Search for the cell housing the specified text and yield its [x, y] center coordinate. 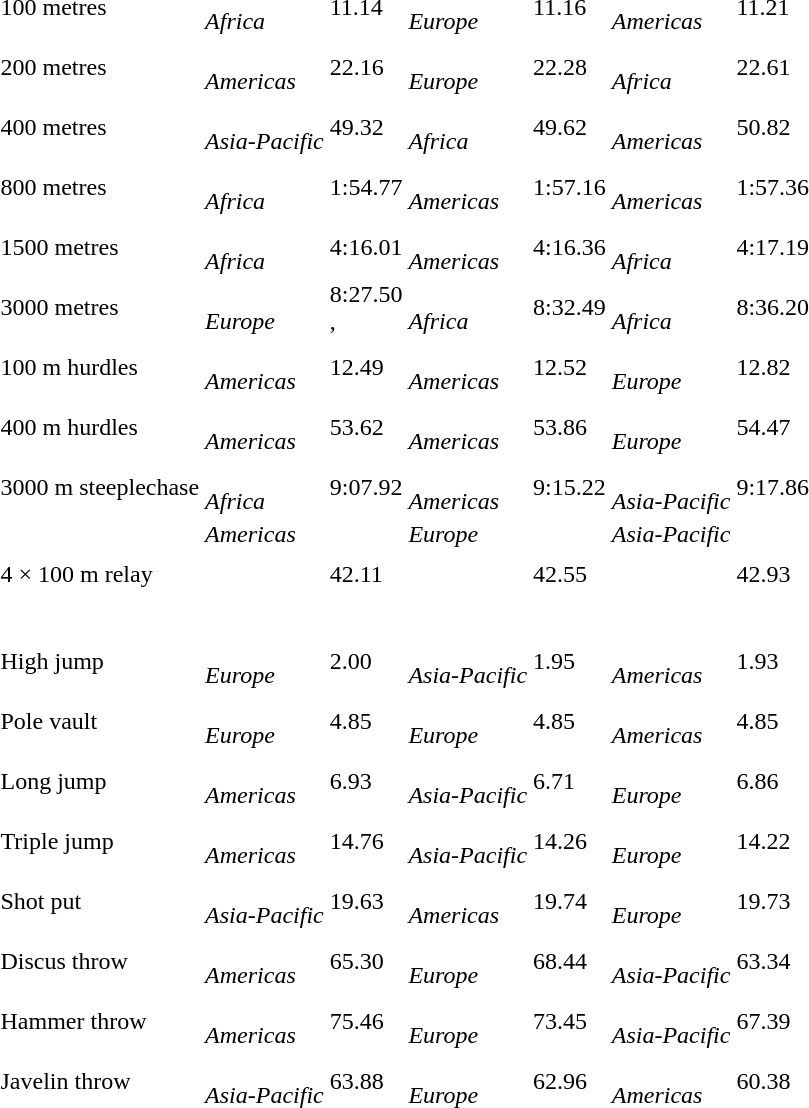
19.63 [366, 902]
65.30 [366, 962]
1:54.77 [366, 188]
4:16.01 [366, 248]
42.55 [570, 574]
49.62 [570, 128]
8:32.49 [570, 308]
42.11 [366, 574]
14.26 [570, 842]
22.28 [570, 68]
22.16 [366, 68]
53.86 [570, 428]
75.46 [366, 1022]
9:07.92 [366, 488]
2.00 [366, 662]
1:57.16 [570, 188]
14.76 [366, 842]
19.74 [570, 902]
6.93 [366, 782]
6.71 [570, 782]
73.45 [570, 1022]
49.32 [366, 128]
68.44 [570, 962]
9:15.22 [570, 488]
4:16.36 [570, 248]
8:27.50 , [366, 308]
12.52 [570, 368]
53.62 [366, 428]
1.95 [570, 662]
12.49 [366, 368]
